Find where the given text appears and provide that cell's center as [X, Y] coordinate. 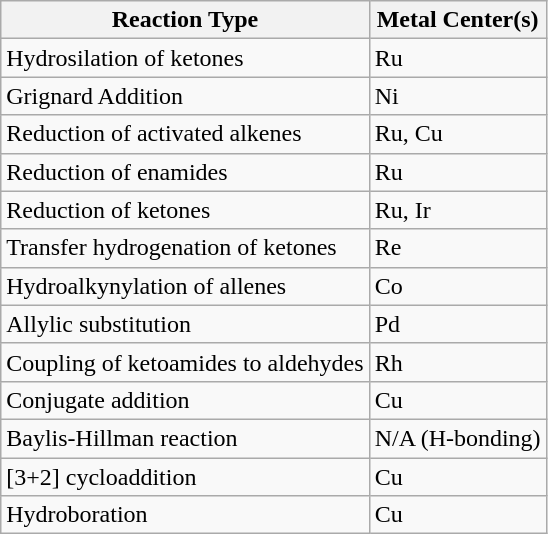
Re [458, 248]
Grignard Addition [185, 96]
Reaction Type [185, 20]
Metal Center(s) [458, 20]
Reduction of activated alkenes [185, 134]
Hydrosilation of ketones [185, 58]
[3+2] cycloaddition [185, 477]
Hydroalkynylation of allenes [185, 286]
Ru, Ir [458, 210]
Hydroboration [185, 515]
Coupling of ketoamides to aldehydes [185, 362]
N/A (H-bonding) [458, 438]
Transfer hydrogenation of ketones [185, 248]
Ni [458, 96]
Allylic substitution [185, 324]
Rh [458, 362]
Conjugate addition [185, 400]
Co [458, 286]
Baylis-Hillman reaction [185, 438]
Ru, Cu [458, 134]
Pd [458, 324]
Reduction of ketones [185, 210]
Reduction of enamides [185, 172]
